Return the [x, y] coordinate for the center point of the cell that contains the specified text.  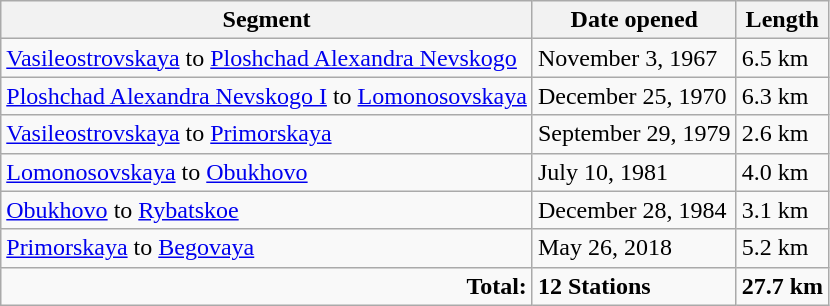
5.2 km [782, 248]
Total: [267, 286]
July 10, 1981 [634, 172]
6.3 km [782, 96]
27.7 km [782, 286]
Primorskaya to Begovaya [267, 248]
12 Stations [634, 286]
3.1 km [782, 210]
Length [782, 20]
Vasileostrovskaya to Ploshchad Alexandra Nevskogo [267, 58]
May 26, 2018 [634, 248]
September 29, 1979 [634, 134]
December 25, 1970 [634, 96]
Ploshchad Alexandra Nevskogo I to Lomonosovskaya [267, 96]
Lomonosovskaya to Obukhovo [267, 172]
4.0 km [782, 172]
December 28, 1984 [634, 210]
Vasileostrovskaya to Primorskaya [267, 134]
Segment [267, 20]
Date opened [634, 20]
November 3, 1967 [634, 58]
6.5 km [782, 58]
Obukhovo to Rybatskoe [267, 210]
2.6 km [782, 134]
